Find where the given text appears and provide that cell's center as (X, Y) coordinate. 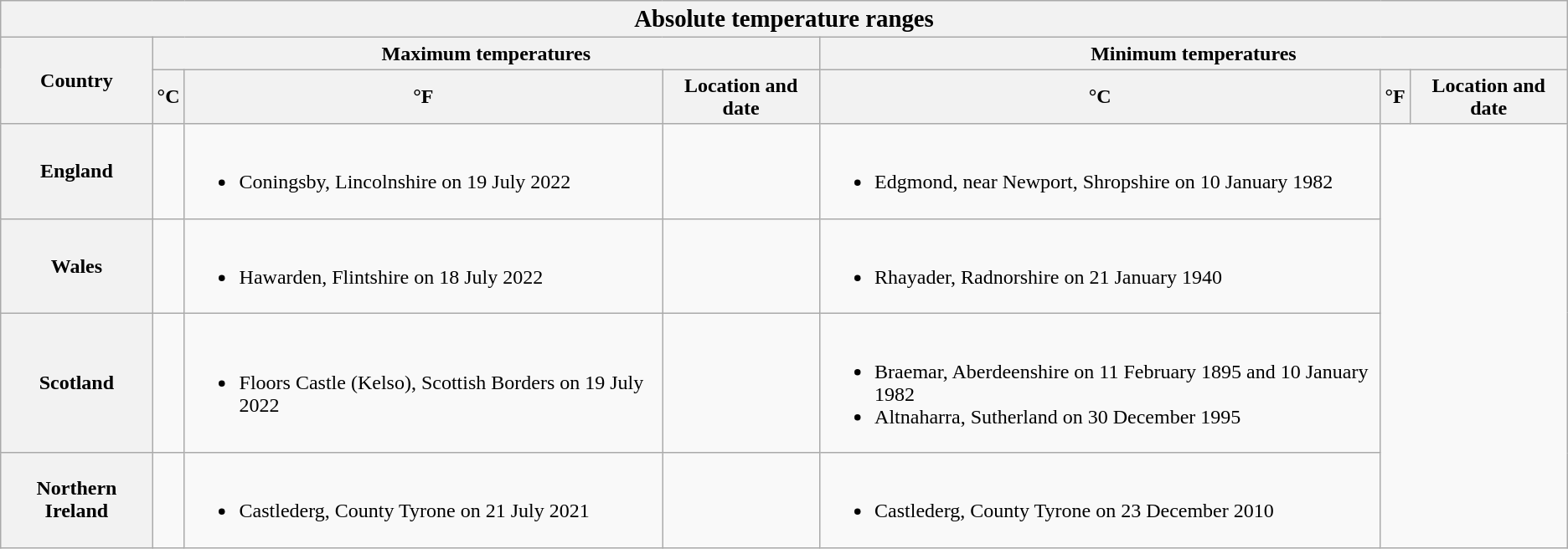
Coningsby, Lincolnshire on 19 July 2022 (424, 171)
Northern Ireland (77, 500)
Castlederg, County Tyrone on 23 December 2010 (1101, 500)
Country (77, 80)
Minimum temperatures (1194, 54)
Braemar, Aberdeenshire on 11 February 1895 and 10 January 1982Altnaharra, Sutherland on 30 December 1995 (1101, 383)
Absolute temperature ranges (784, 19)
Floors Castle (Kelso), Scottish Borders on 19 July 2022 (424, 383)
Edgmond, near Newport, Shropshire on 10 January 1982 (1101, 171)
Rhayader, Radnorshire on 21 January 1940 (1101, 266)
Maximum temperatures (486, 54)
England (77, 171)
Hawarden, Flintshire on 18 July 2022 (424, 266)
Scotland (77, 383)
Wales (77, 266)
Castlederg, County Tyrone on 21 July 2021 (424, 500)
